Return [X, Y] of the center of cell containing provided text 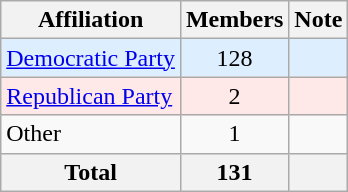
Other [91, 134]
Note [318, 20]
Affiliation [91, 20]
Republican Party [91, 96]
128 [234, 58]
Members [234, 20]
Total [91, 172]
131 [234, 172]
Democratic Party [91, 58]
1 [234, 134]
2 [234, 96]
